Identify which cell holds the provided text, then report its [x, y] central coordinate. 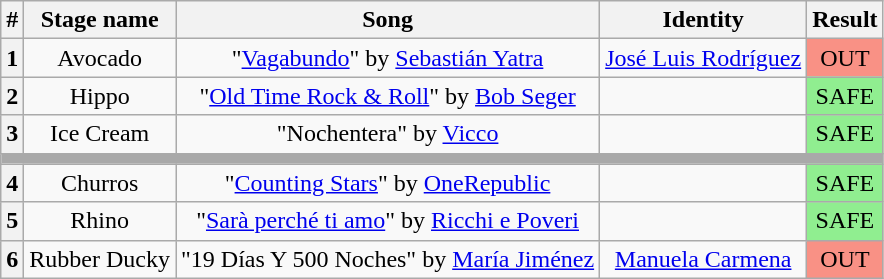
# [12, 20]
"Old Time Rock & Roll" by Bob Seger [388, 96]
Churros [100, 183]
"Sarà perché ti amo" by Ricchi e Poveri [388, 221]
"Nochentera" by Vicco [388, 134]
5 [12, 221]
Song [388, 20]
6 [12, 259]
Hippo [100, 96]
1 [12, 58]
Rubber Ducky [100, 259]
Result [845, 20]
Rhino [100, 221]
4 [12, 183]
"Counting Stars" by OneRepublic [388, 183]
Ice Cream [100, 134]
"19 Días Y 500 Noches" by María Jiménez [388, 259]
2 [12, 96]
José Luis Rodríguez [704, 58]
"Vagabundo" by Sebastián Yatra [388, 58]
Identity [704, 20]
3 [12, 134]
Stage name [100, 20]
Manuela Carmena [704, 259]
Avocado [100, 58]
